Return (x, y) of the center of cell containing provided text 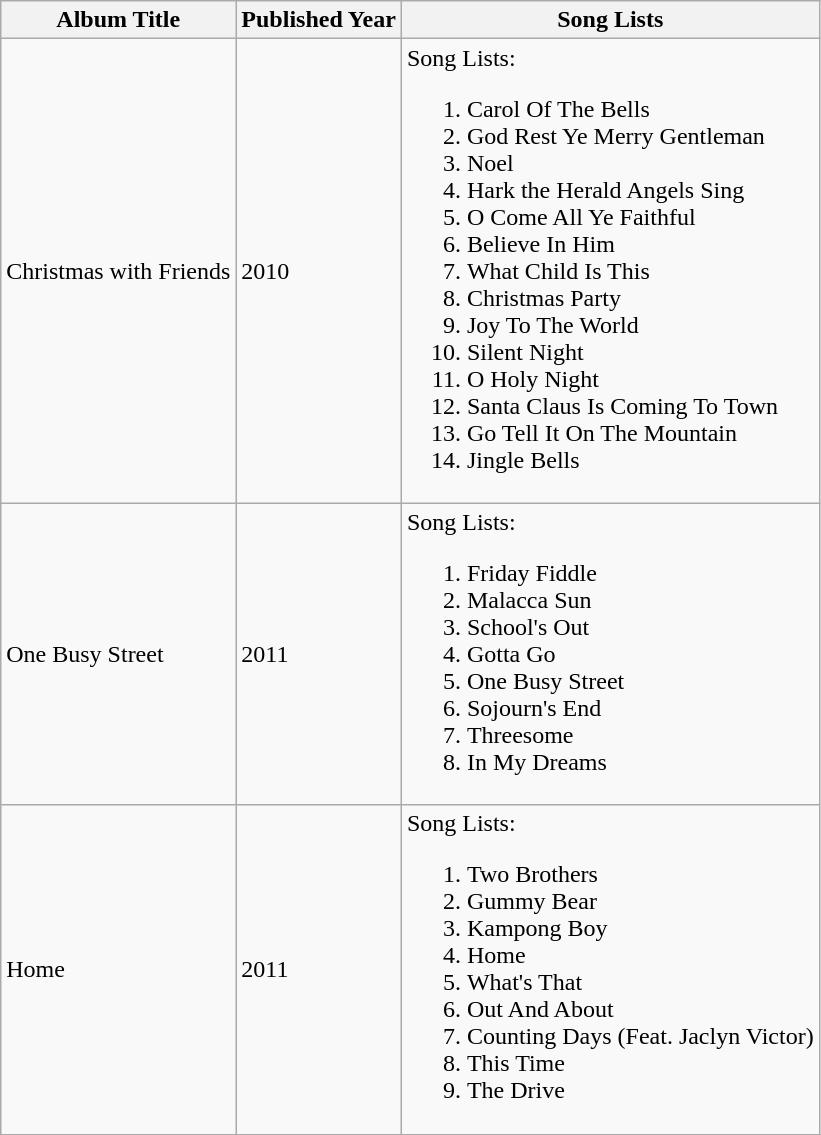
Song Lists (610, 20)
2010 (319, 271)
Album Title (118, 20)
Christmas with Friends (118, 271)
One Busy Street (118, 654)
Song Lists:Two BrothersGummy BearKampong BoyHomeWhat's ThatOut And AboutCounting Days (Feat. Jaclyn Victor)This TimeThe Drive (610, 970)
Home (118, 970)
Song Lists:Friday FiddleMalacca SunSchool's OutGotta GoOne Busy StreetSojourn's EndThreesomeIn My Dreams (610, 654)
Published Year (319, 20)
